Locate the cell with the specified text and output its [x, y] center coordinate. 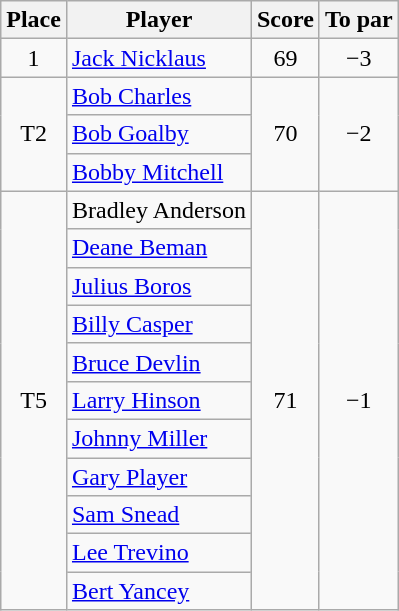
To par [358, 20]
Gary Player [158, 477]
Bruce Devlin [158, 362]
Larry Hinson [158, 400]
69 [285, 58]
−2 [358, 134]
70 [285, 134]
Bradley Anderson [158, 210]
Bobby Mitchell [158, 172]
−3 [358, 58]
Deane Beman [158, 248]
−1 [358, 400]
Billy Casper [158, 324]
Sam Snead [158, 515]
Lee Trevino [158, 553]
Place [34, 20]
Julius Boros [158, 286]
Score [285, 20]
Johnny Miller [158, 438]
Bob Charles [158, 96]
Bert Yancey [158, 591]
Jack Nicklaus [158, 58]
1 [34, 58]
Bob Goalby [158, 134]
71 [285, 400]
Player [158, 20]
T2 [34, 134]
T5 [34, 400]
